Pinpoint the cell where the given text exists, returning its [X, Y] midpoint coordinate. 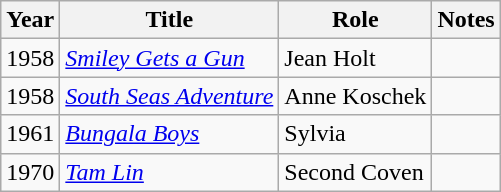
Anne Koschek [356, 96]
Jean Holt [356, 58]
Sylvia [356, 134]
Year [30, 20]
Role [356, 20]
Smiley Gets a Gun [170, 58]
Second Coven [356, 172]
Tam Lin [170, 172]
1970 [30, 172]
Bungala Boys [170, 134]
Notes [466, 20]
1961 [30, 134]
South Seas Adventure [170, 96]
Title [170, 20]
